Capture the cell that displays the provided text and extract its (X, Y) central coordinate. 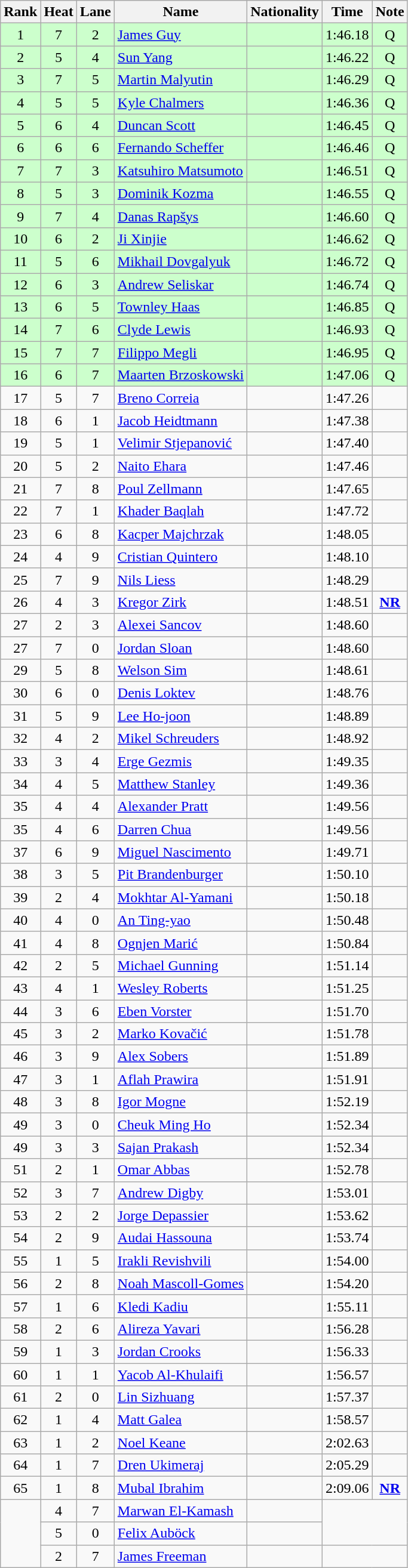
22 (20, 511)
2:02.63 (347, 1443)
Sun Yang (180, 57)
Jacob Heidtmann (180, 421)
1:47.06 (347, 375)
1:46.62 (347, 239)
1:46.85 (347, 307)
Andrew Digby (180, 1193)
1:46.74 (347, 285)
Mikhail Dovgalyuk (180, 261)
1:52.19 (347, 1102)
13 (20, 307)
1:46.51 (347, 171)
54 (20, 1238)
21 (20, 489)
61 (20, 1397)
51 (20, 1170)
1:58.57 (347, 1420)
1:46.93 (347, 330)
Ji Xinjie (180, 239)
24 (20, 557)
Igor Mogne (180, 1102)
53 (20, 1215)
1:48.92 (347, 739)
1:46.36 (347, 103)
Audai Hassouna (180, 1238)
1:46.29 (347, 80)
1:56.28 (347, 1329)
59 (20, 1351)
Duncan Scott (180, 125)
Naito Ehara (180, 466)
Fernando Scheffer (180, 148)
1:48.05 (347, 534)
James Guy (180, 35)
Alexander Pratt (180, 807)
Wesley Roberts (180, 988)
1:52.78 (347, 1170)
Mokhtar Al-Yamani (180, 897)
Dominik Kozma (180, 193)
1:47.46 (347, 466)
1:47.38 (347, 421)
Denis Loktev (180, 693)
1:46.46 (347, 148)
Mubal Ibrahim (180, 1488)
1:48.76 (347, 693)
James Freeman (180, 1556)
Matthew Stanley (180, 784)
26 (20, 602)
15 (20, 353)
1:51.91 (347, 1079)
1:54.20 (347, 1283)
Kregor Zirk (180, 602)
Heat (59, 12)
Cheuk Ming Ho (180, 1125)
Townley Haas (180, 307)
Erge Gezmis (180, 761)
Eben Vorster (180, 1011)
55 (20, 1261)
Aflah Prawira (180, 1079)
Note (389, 12)
Lane (96, 12)
Pit Brandenburger (180, 875)
Poul Zellmann (180, 489)
20 (20, 466)
Michael Gunning (180, 965)
1:56.57 (347, 1374)
1:49.35 (347, 761)
17 (20, 398)
52 (20, 1193)
Welson Sim (180, 671)
Yacob Al-Khulaifi (180, 1374)
1:46.18 (347, 35)
Kledi Kadiu (180, 1306)
14 (20, 330)
1:49.36 (347, 784)
An Ting-yao (180, 920)
47 (20, 1079)
1:55.11 (347, 1306)
40 (20, 920)
1:46.95 (347, 353)
Ognjen Marić (180, 943)
32 (20, 739)
25 (20, 579)
Noah Mascoll-Gomes (180, 1283)
Lin Sizhuang (180, 1397)
Omar Abbas (180, 1170)
16 (20, 375)
Clyde Lewis (180, 330)
1:47.72 (347, 511)
Khader Baqlah (180, 511)
1:48.29 (347, 579)
39 (20, 897)
11 (20, 261)
41 (20, 943)
Cristian Quintero (180, 557)
1:46.72 (347, 261)
44 (20, 1011)
Mikel Schreuders (180, 739)
1:57.37 (347, 1397)
1:51.89 (347, 1057)
12 (20, 285)
1:56.33 (347, 1351)
Katsuhiro Matsumoto (180, 171)
Marwan El-Kamash (180, 1511)
29 (20, 671)
1:47.26 (347, 398)
63 (20, 1443)
Breno Correia (180, 398)
58 (20, 1329)
57 (20, 1306)
60 (20, 1374)
Lee Ho-joon (180, 716)
31 (20, 716)
1:46.45 (347, 125)
1:51.70 (347, 1011)
45 (20, 1034)
19 (20, 443)
Alex Sobers (180, 1057)
Velimir Stjepanović (180, 443)
Martin Malyutin (180, 80)
Alexei Sancov (180, 625)
34 (20, 784)
23 (20, 534)
48 (20, 1102)
1:47.65 (347, 489)
1:48.89 (347, 716)
Dren Ukimeraj (180, 1465)
64 (20, 1465)
62 (20, 1420)
1:50.10 (347, 875)
1:46.60 (347, 216)
10 (20, 239)
Alireza Yavari (180, 1329)
Danas Rapšys (180, 216)
Nationality (285, 12)
1:53.62 (347, 1215)
Marko Kovačić (180, 1034)
1:51.14 (347, 965)
Irakli Revishvili (180, 1261)
Kacper Majchrzak (180, 534)
1:50.84 (347, 943)
Felix Auböck (180, 1533)
1:48.10 (347, 557)
1:46.22 (347, 57)
Rank (20, 12)
33 (20, 761)
Miguel Nascimento (180, 852)
1:48.61 (347, 671)
18 (20, 421)
Name (180, 12)
38 (20, 875)
Jordan Crooks (180, 1351)
56 (20, 1283)
2:05.29 (347, 1465)
1:50.48 (347, 920)
1:50.18 (347, 897)
42 (20, 965)
Andrew Seliskar (180, 285)
1:48.51 (347, 602)
1:49.71 (347, 852)
Sajan Prakash (180, 1147)
30 (20, 693)
Noel Keane (180, 1443)
2:09.06 (347, 1488)
1:53.01 (347, 1193)
43 (20, 988)
Jorge Depassier (180, 1215)
1:47.40 (347, 443)
Darren Chua (180, 829)
1:51.78 (347, 1034)
1:54.00 (347, 1261)
1:46.55 (347, 193)
37 (20, 852)
46 (20, 1057)
Filippo Megli (180, 353)
Maarten Brzoskowski (180, 375)
Nils Liess (180, 579)
65 (20, 1488)
1:53.74 (347, 1238)
Kyle Chalmers (180, 103)
Matt Galea (180, 1420)
Time (347, 12)
Jordan Sloan (180, 647)
1:51.25 (347, 988)
